Scan for the cell matching the given text and deliver its (X, Y) coordinate at center. 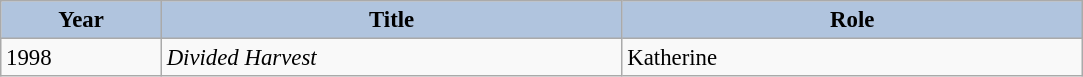
Divided Harvest (392, 58)
Katherine (852, 58)
Year (82, 20)
Title (392, 20)
1998 (82, 58)
Role (852, 20)
